Determine the [X, Y] coordinate at the center of the cell enclosing the given text.  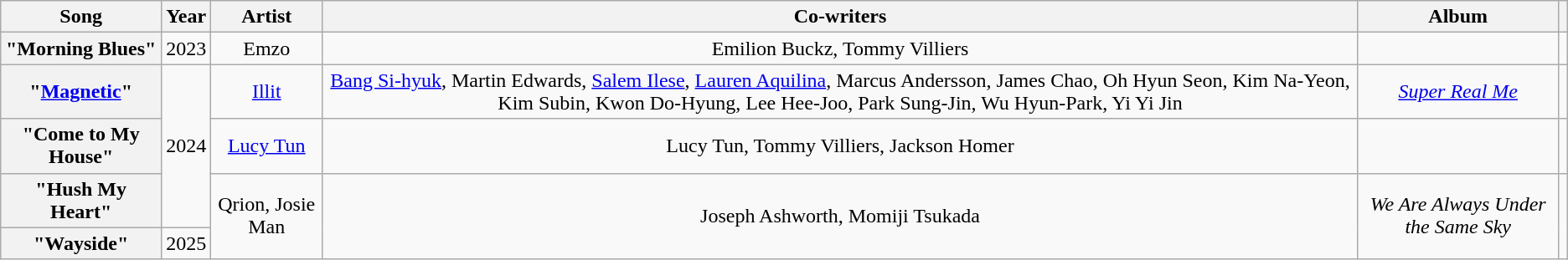
Album [1457, 17]
"Morning Blues" [81, 48]
Song [81, 17]
Super Real Me [1457, 92]
"Wayside" [81, 243]
"Magnetic" [81, 92]
2023 [186, 48]
Co-writers [840, 17]
"Come to My House" [81, 145]
Artist [266, 17]
Year [186, 17]
Joseph Ashworth, Momiji Tsukada [840, 216]
Lucy Tun, Tommy Villiers, Jackson Homer [840, 145]
Emilion Buckz, Tommy Villiers [840, 48]
Emzo [266, 48]
2024 [186, 145]
Qrion, Josie Man [266, 216]
Lucy Tun [266, 145]
We Are Always Under the Same Sky [1457, 216]
"Hush My Heart" [81, 201]
Illit [266, 92]
2025 [186, 243]
